Return the [X, Y] coordinate for the center point of the cell that contains the specified text.  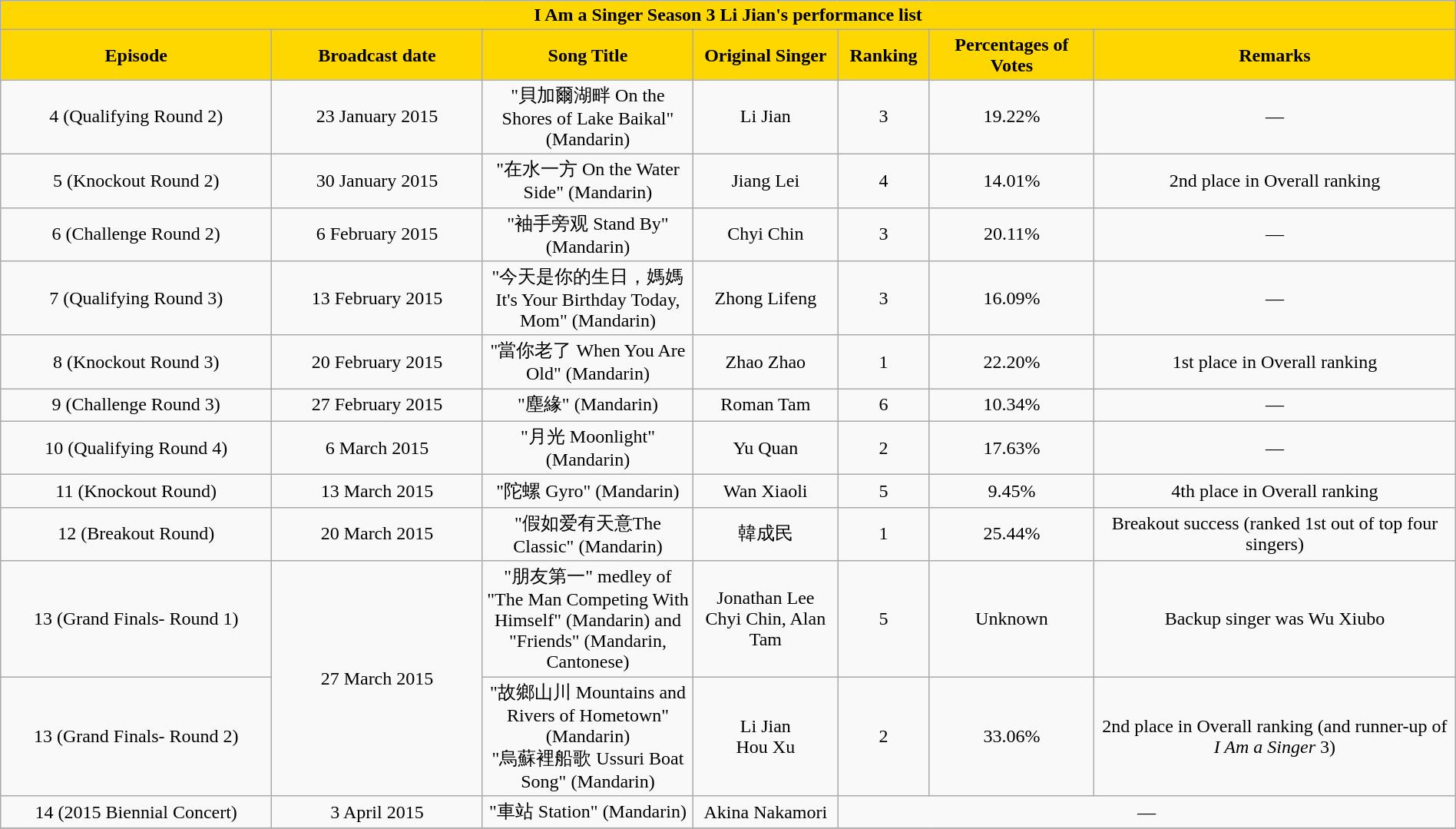
13 March 2015 [378, 492]
Percentages of Votes [1011, 55]
6 (Challenge Round 2) [137, 234]
Breakout success (ranked 1st out of top four singers) [1275, 534]
Roman Tam [766, 406]
5 (Knockout Round 2) [137, 181]
14.01% [1011, 181]
17.63% [1011, 448]
13 February 2015 [378, 298]
Akina Nakamori [766, 813]
12 (Breakout Round) [137, 534]
"當你老了 When You Are Old" (Mandarin) [588, 362]
"假如爱有天意The Classic" (Mandarin) [588, 534]
"在水一方 On the Water Side" (Mandarin) [588, 181]
20 February 2015 [378, 362]
Chyi Chin [766, 234]
"車站 Station" (Mandarin) [588, 813]
Broadcast date [378, 55]
"朋友第一" medley of"The Man Competing With Himself" (Mandarin) and "Friends" (Mandarin, Cantonese) [588, 619]
Zhong Lifeng [766, 298]
Jiang Lei [766, 181]
Zhao Zhao [766, 362]
23 January 2015 [378, 117]
"今天是你的生日，媽媽 It's Your Birthday Today, Mom" (Mandarin) [588, 298]
6 [883, 406]
13 (Grand Finals- Round 1) [137, 619]
8 (Knockout Round 3) [137, 362]
7 (Qualifying Round 3) [137, 298]
14 (2015 Biennial Concert) [137, 813]
韓成民 [766, 534]
6 March 2015 [378, 448]
Song Title [588, 55]
"陀螺 Gyro" (Mandarin) [588, 492]
2nd place in Overall ranking [1275, 181]
22.20% [1011, 362]
Li JianHou Xu [766, 736]
4 (Qualifying Round 2) [137, 117]
16.09% [1011, 298]
3 April 2015 [378, 813]
Li Jian [766, 117]
"塵緣" (Mandarin) [588, 406]
"貝加爾湖畔 On the Shores of Lake Baikal" (Mandarin) [588, 117]
4th place in Overall ranking [1275, 492]
33.06% [1011, 736]
11 (Knockout Round) [137, 492]
"袖手旁观 Stand By" (Mandarin) [588, 234]
10.34% [1011, 406]
20.11% [1011, 234]
I Am a Singer Season 3 Li Jian's performance list [728, 15]
6 February 2015 [378, 234]
Episode [137, 55]
Unknown [1011, 619]
"月光 Moonlight" (Mandarin) [588, 448]
Backup singer was Wu Xiubo [1275, 619]
Original Singer [766, 55]
27 February 2015 [378, 406]
Wan Xiaoli [766, 492]
Ranking [883, 55]
20 March 2015 [378, 534]
4 [883, 181]
27 March 2015 [378, 678]
Remarks [1275, 55]
13 (Grand Finals- Round 2) [137, 736]
10 (Qualifying Round 4) [137, 448]
Yu Quan [766, 448]
9.45% [1011, 492]
Jonathan LeeChyi Chin, Alan Tam [766, 619]
30 January 2015 [378, 181]
9 (Challenge Round 3) [137, 406]
19.22% [1011, 117]
1st place in Overall ranking [1275, 362]
25.44% [1011, 534]
2nd place in Overall ranking (and runner-up of I Am a Singer 3) [1275, 736]
"故鄉山川 Mountains and Rivers of Hometown" (Mandarin) "烏蘇裡船歌 Ussuri Boat Song" (Mandarin) [588, 736]
